Capture the cell that displays the provided text and extract its [x, y] central coordinate. 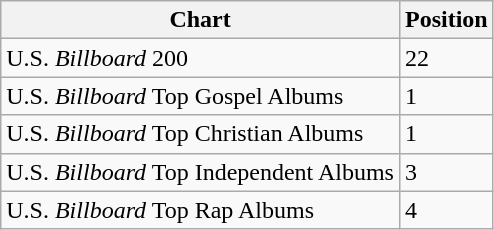
Position [446, 20]
22 [446, 58]
U.S. Billboard Top Christian Albums [200, 134]
U.S. Billboard 200 [200, 58]
U.S. Billboard Top Independent Albums [200, 172]
3 [446, 172]
U.S. Billboard Top Gospel Albums [200, 96]
4 [446, 210]
U.S. Billboard Top Rap Albums [200, 210]
Chart [200, 20]
